Output the (x, y) coordinate of the center of the cell containing the given text.  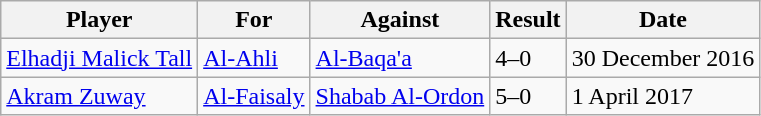
4–0 (528, 58)
5–0 (528, 96)
Against (400, 20)
Elhadji Malick Tall (100, 58)
Akram Zuway (100, 96)
For (254, 20)
30 December 2016 (663, 58)
Date (663, 20)
Shabab Al-Ordon (400, 96)
Player (100, 20)
Al-Faisaly (254, 96)
Al-Baqa'a (400, 58)
Al-Ahli (254, 58)
1 April 2017 (663, 96)
Result (528, 20)
